Find where the given text appears and provide that cell's center as (X, Y) coordinate. 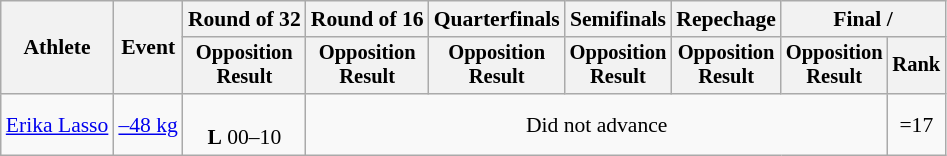
Did not advance (597, 124)
–48 kg (148, 124)
Event (148, 48)
Final / (863, 19)
Erika Lasso (58, 124)
Round of 32 (244, 19)
Round of 16 (368, 19)
=17 (917, 124)
Rank (917, 66)
Quarterfinals (497, 19)
Repechage (726, 19)
Athlete (58, 48)
L 00–10 (244, 124)
Semifinals (618, 19)
